Identify which cell holds the provided text, then report its [x, y] central coordinate. 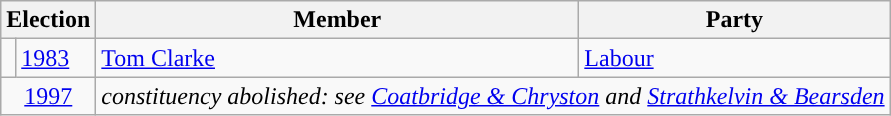
Election [48, 20]
Member [338, 20]
Labour [734, 58]
constituency abolished: see Coatbridge & Chryston and Strathkelvin & Bearsden [493, 96]
Tom Clarke [338, 58]
1983 [56, 58]
1997 [48, 96]
Party [734, 20]
